Output the (X, Y) coordinate of the center of the cell containing the given text.  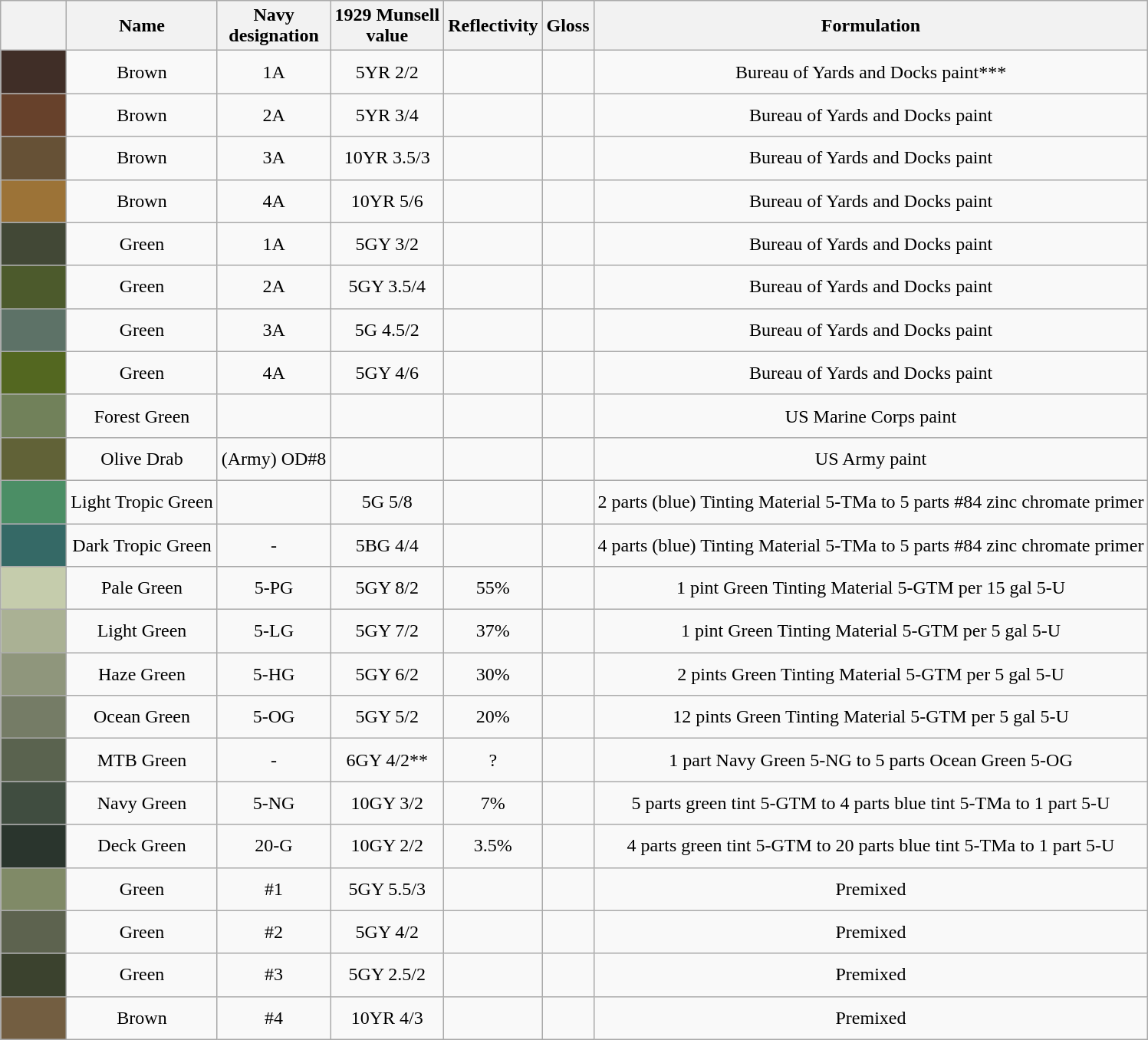
20-G (274, 846)
7% (493, 803)
Pale Green (142, 588)
5GY 3.5/4 (387, 287)
10GY 2/2 (387, 846)
Light Tropic Green (142, 502)
Forest Green (142, 416)
Deck Green (142, 846)
5GY 2.5/2 (387, 975)
Reflectivity (493, 26)
30% (493, 674)
4 parts (blue) Tinting Material 5-TMa to 5 parts #84 zinc chromate primer (871, 545)
1 pint Green Tinting Material 5-GTM per 5 gal 5-U (871, 631)
5-NG (274, 803)
US Army paint (871, 459)
5 parts green tint 5-GTM to 4 parts blue tint 5-TMa to 1 part 5-U (871, 803)
#3 (274, 975)
1 part Navy Green 5-NG to 5 parts Ocean Green 5-OG (871, 760)
4 parts green tint 5-GTM to 20 parts blue tint 5-TMa to 1 part 5-U (871, 846)
5YR 2/2 (387, 72)
5GY 4/2 (387, 932)
10YR 3.5/3 (387, 158)
#1 (274, 889)
Navydesignation (274, 26)
5GY 6/2 (387, 674)
Name (142, 26)
Bureau of Yards and Docks paint*** (871, 72)
Olive Drab (142, 459)
20% (493, 717)
Dark Tropic Green (142, 545)
3.5% (493, 846)
1 pint Green Tinting Material 5-GTM per 15 gal 5-U (871, 588)
55% (493, 588)
5-PG (274, 588)
5GY 5/2 (387, 717)
Gloss (567, 26)
5GY 8/2 (387, 588)
Haze Green (142, 674)
5GY 4/6 (387, 373)
37% (493, 631)
5GY 7/2 (387, 631)
5YR 3/4 (387, 115)
10GY 3/2 (387, 803)
2 parts (blue) Tinting Material 5-TMa to 5 parts #84 zinc chromate primer (871, 502)
Formulation (871, 26)
6GY 4/2** (387, 760)
5BG 4/4 (387, 545)
(Army) OD#8 (274, 459)
#4 (274, 1018)
5G 4.5/2 (387, 330)
Light Green (142, 631)
1929 Munsellvalue (387, 26)
? (493, 760)
Ocean Green (142, 717)
5G 5/8 (387, 502)
#2 (274, 932)
10YR 5/6 (387, 201)
10YR 4/3 (387, 1018)
2 pints Green Tinting Material 5-GTM per 5 gal 5-U (871, 674)
5GY 3/2 (387, 244)
5-HG (274, 674)
5-LG (274, 631)
5GY 5.5/3 (387, 889)
MTB Green (142, 760)
Navy Green (142, 803)
12 pints Green Tinting Material 5-GTM per 5 gal 5-U (871, 717)
5-OG (274, 717)
US Marine Corps paint (871, 416)
